Identify which cell holds the provided text, then report its [x, y] central coordinate. 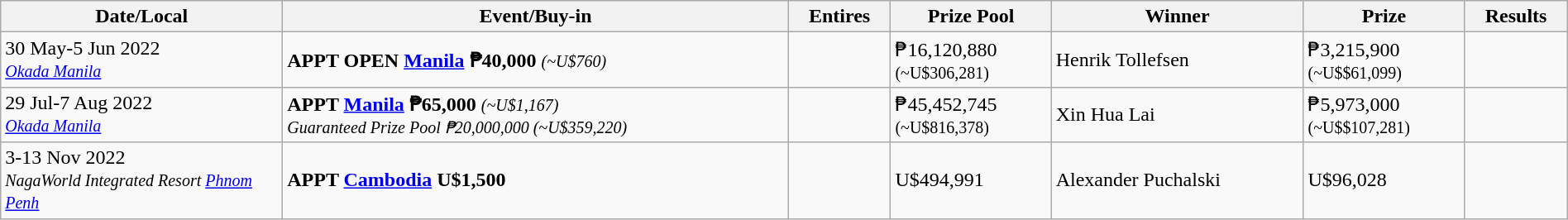
30 May-5 Jun 2022Okada Manila [142, 60]
Prize [1384, 17]
APPT Cambodia U$1,500 [536, 180]
Event/Buy-in [536, 17]
₱45,452,745(~U$816,378) [971, 114]
3-13 Nov 2022NagaWorld Integrated Resort Phnom Penh [142, 180]
APPT OPEN Manila ₱40,000 (~U$760) [536, 60]
₱16,120,880(~U$306,281) [971, 60]
Date/Local [142, 17]
APPT Manila ₱65,000 (~U$1,167)Guaranteed Prize Pool ₱20,000,000 (~U$359,220) [536, 114]
29 Jul-7 Aug 2022Okada Manila [142, 114]
Prize Pool [971, 17]
Alexander Puchalski [1178, 180]
₱3,215,900(~U$$61,099) [1384, 60]
Henrik Tollefsen [1178, 60]
Winner [1178, 17]
U$96,028 [1384, 180]
₱5,973,000(~U$$107,281) [1384, 114]
Results [1516, 17]
Xin Hua Lai [1178, 114]
Entires [839, 17]
U$494,991 [971, 180]
